Scan for the cell matching the given text and deliver its (x, y) coordinate at center. 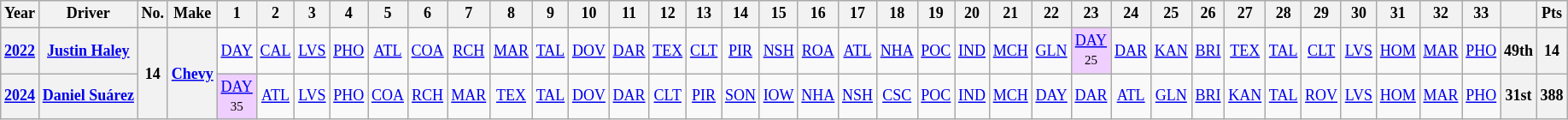
2022 (20, 51)
CAL (275, 51)
12 (668, 14)
11 (629, 14)
ROA (818, 51)
49th (1518, 51)
28 (1284, 14)
4 (348, 14)
27 (1245, 14)
32 (1441, 14)
7 (469, 14)
31st (1518, 97)
CSC (897, 97)
1 (237, 14)
SON (741, 97)
IOW (779, 97)
29 (1322, 14)
2 (275, 14)
26 (1208, 14)
ROV (1322, 97)
31 (1397, 14)
25 (1171, 14)
9 (550, 14)
16 (818, 14)
Driver (88, 14)
DAY35 (237, 97)
6 (427, 14)
23 (1091, 14)
24 (1131, 14)
No. (152, 14)
388 (1552, 97)
Make (192, 14)
21 (1010, 14)
10 (589, 14)
Year (20, 14)
30 (1358, 14)
Pts (1552, 14)
19 (936, 14)
8 (512, 14)
18 (897, 14)
15 (779, 14)
2024 (20, 97)
17 (857, 14)
22 (1051, 14)
33 (1481, 14)
Justin Haley (88, 51)
3 (313, 14)
Daniel Suárez (88, 97)
20 (972, 14)
13 (704, 14)
DAY25 (1091, 51)
Chevy (192, 74)
5 (388, 14)
